Determine the [X, Y] coordinate at the center of the cell enclosing the given text.  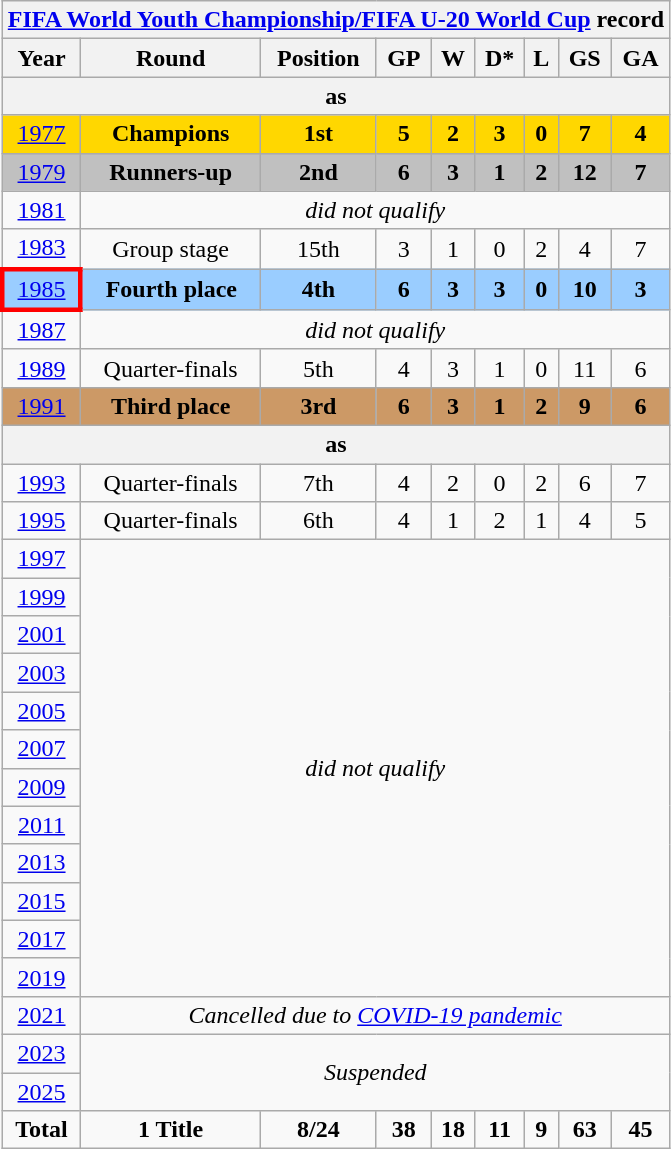
Runners-up [171, 172]
2nd [318, 172]
GP [404, 58]
6th [318, 521]
Group stage [171, 249]
2013 [42, 863]
10 [584, 290]
1995 [42, 521]
2007 [42, 749]
Champions [171, 134]
12 [584, 172]
2001 [42, 635]
7th [318, 483]
4th [318, 290]
2025 [42, 1091]
38 [404, 1130]
1983 [42, 249]
1987 [42, 330]
1977 [42, 134]
Suspended [376, 1072]
8/24 [318, 1130]
Position [318, 58]
Round [171, 58]
1979 [42, 172]
2003 [42, 673]
D* [500, 58]
18 [452, 1130]
15th [318, 249]
GA [640, 58]
2019 [42, 977]
1 Title [171, 1130]
Year [42, 58]
2005 [42, 711]
2017 [42, 939]
3rd [318, 406]
Cancelled due to COVID-19 pandemic [376, 1015]
1997 [42, 559]
5th [318, 368]
2023 [42, 1053]
FIFA World Youth Championship/FIFA U-20 World Cup record [336, 20]
Third place [171, 406]
1985 [42, 290]
W [452, 58]
GS [584, 58]
1991 [42, 406]
1989 [42, 368]
1981 [42, 210]
1st [318, 134]
2015 [42, 901]
2011 [42, 825]
45 [640, 1130]
2009 [42, 787]
1999 [42, 597]
Fourth place [171, 290]
1993 [42, 483]
L [542, 58]
2021 [42, 1015]
Total [42, 1130]
63 [584, 1130]
